Search for the cell housing the specified text and yield its [x, y] center coordinate. 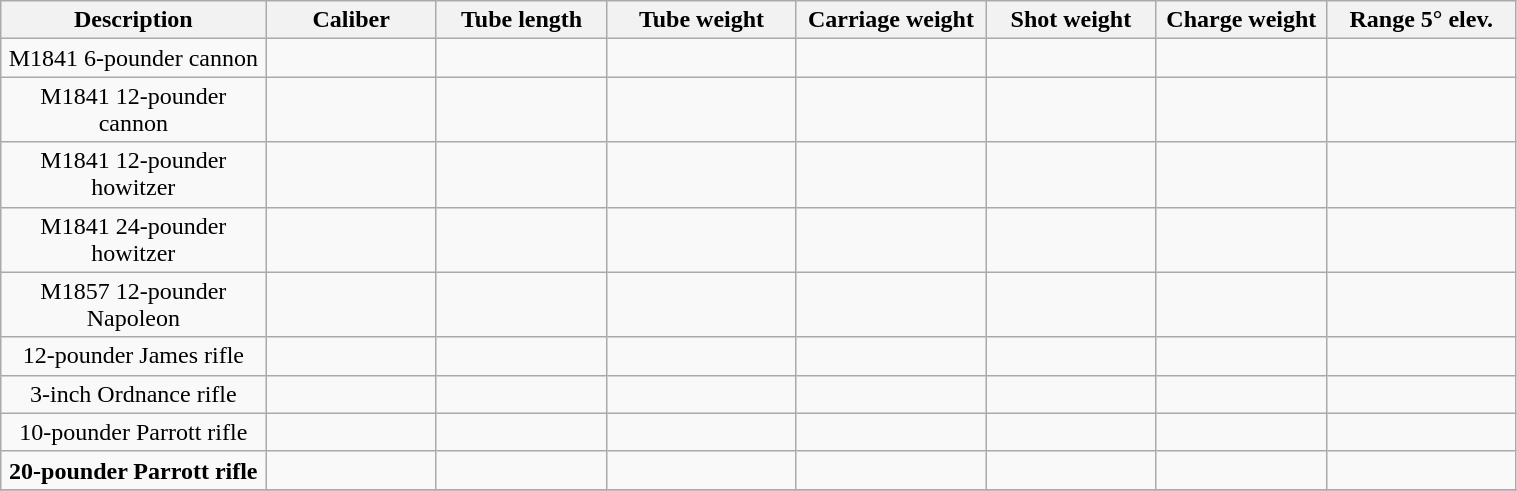
Range 5° elev. [1422, 20]
Description [134, 20]
Charge weight [1241, 20]
M1857 12-pounder Napoleon [134, 304]
M1841 12-pounder cannon [134, 110]
3-inch Ordnance rifle [134, 394]
Tube weight [702, 20]
12-pounder James rifle [134, 356]
Carriage weight [890, 20]
M1841 24-pounder howitzer [134, 240]
10-pounder Parrott rifle [134, 432]
M1841 6-pounder cannon [134, 58]
Shot weight [1071, 20]
Tube length [521, 20]
Caliber [351, 20]
M1841 12-pounder howitzer [134, 174]
20-pounder Parrott rifle [134, 470]
